For the text-containing cell, return its midpoint in (X, Y) coordinate format. 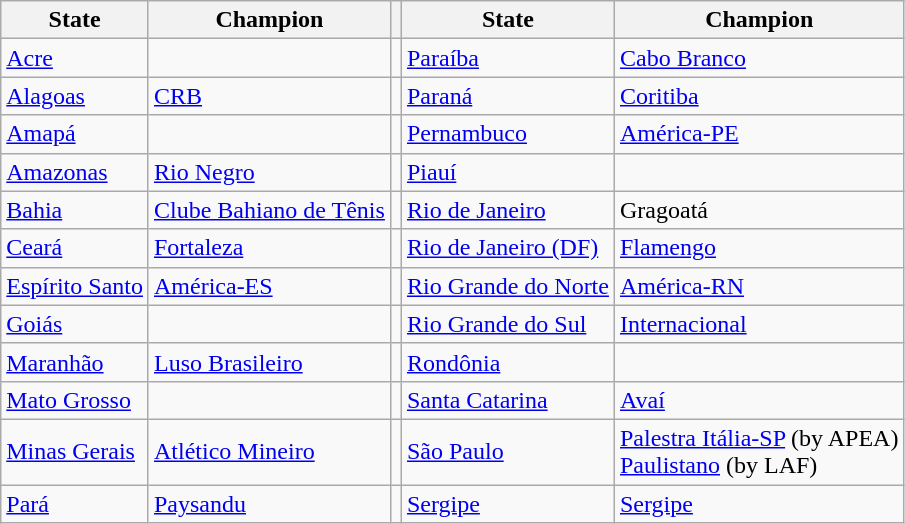
Luso Brasileiro (269, 362)
São Paulo (508, 452)
Minas Gerais (75, 452)
Paraíba (508, 58)
Rio Negro (269, 172)
Avaí (758, 400)
Pará (75, 503)
Goiás (75, 324)
Bahia (75, 210)
Paraná (508, 96)
Santa Catarina (508, 400)
Rondônia (508, 362)
Rio Grande do Sul (508, 324)
Flamengo (758, 248)
Palestra Itália-SP (by APEA)Paulistano (by LAF) (758, 452)
Espírito Santo (75, 286)
Rio de Janeiro (508, 210)
Clube Bahiano de Tênis (269, 210)
Coritiba (758, 96)
Maranhão (75, 362)
Ceará (75, 248)
Internacional (758, 324)
Rio Grande do Norte (508, 286)
Rio de Janeiro (DF) (508, 248)
Mato Grosso (75, 400)
Alagoas (75, 96)
Amazonas (75, 172)
Fortaleza (269, 248)
América-RN (758, 286)
América-PE (758, 134)
América-ES (269, 286)
Paysandu (269, 503)
Atlético Mineiro (269, 452)
Gragoatá (758, 210)
CRB (269, 96)
Cabo Branco (758, 58)
Acre (75, 58)
Amapá (75, 134)
Piauí (508, 172)
Pernambuco (508, 134)
